Pinpoint the cell where the given text exists, returning its [x, y] midpoint coordinate. 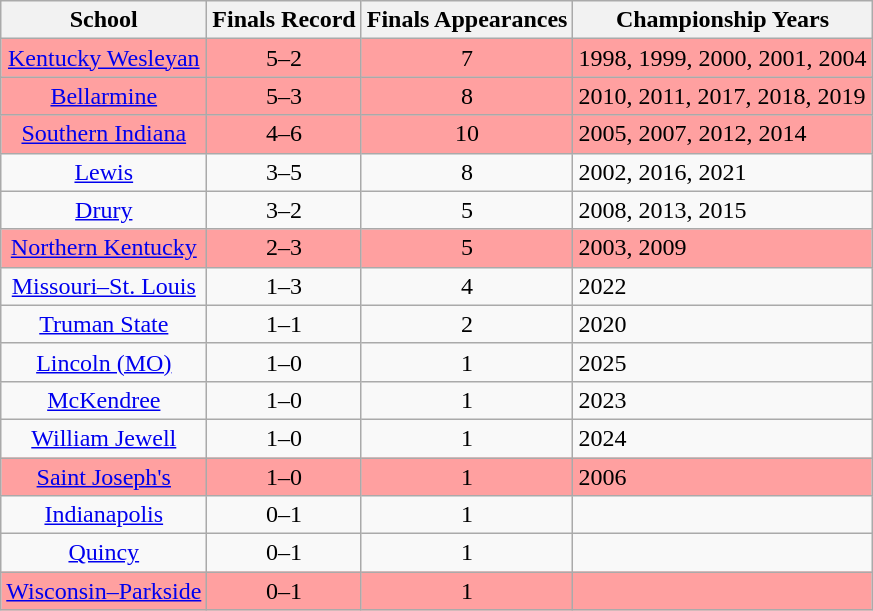
5–2 [284, 58]
Bellarmine [104, 96]
School [104, 20]
Missouri–St. Louis [104, 286]
Drury [104, 210]
2024 [722, 438]
2–3 [284, 248]
2002, 2016, 2021 [722, 172]
7 [467, 58]
2008, 2013, 2015 [722, 210]
1–1 [284, 324]
Northern Kentucky [104, 248]
William Jewell [104, 438]
Finals Record [284, 20]
2022 [722, 286]
3–5 [284, 172]
1998, 1999, 2000, 2001, 2004 [722, 58]
Saint Joseph's [104, 477]
2003, 2009 [722, 248]
Truman State [104, 324]
2023 [722, 400]
2025 [722, 362]
2 [467, 324]
McKendree [104, 400]
Kentucky Wesleyan [104, 58]
Finals Appearances [467, 20]
2006 [722, 477]
Southern Indiana [104, 134]
2020 [722, 324]
Indianapolis [104, 515]
2010, 2011, 2017, 2018, 2019 [722, 96]
3–2 [284, 210]
Lewis [104, 172]
2005, 2007, 2012, 2014 [722, 134]
10 [467, 134]
Championship Years [722, 20]
4–6 [284, 134]
Lincoln (MO) [104, 362]
4 [467, 286]
5–3 [284, 96]
1–3 [284, 286]
Quincy [104, 553]
Wisconsin–Parkside [104, 591]
